Extract the (X, Y) coordinate from the center of the cell holding the provided text.  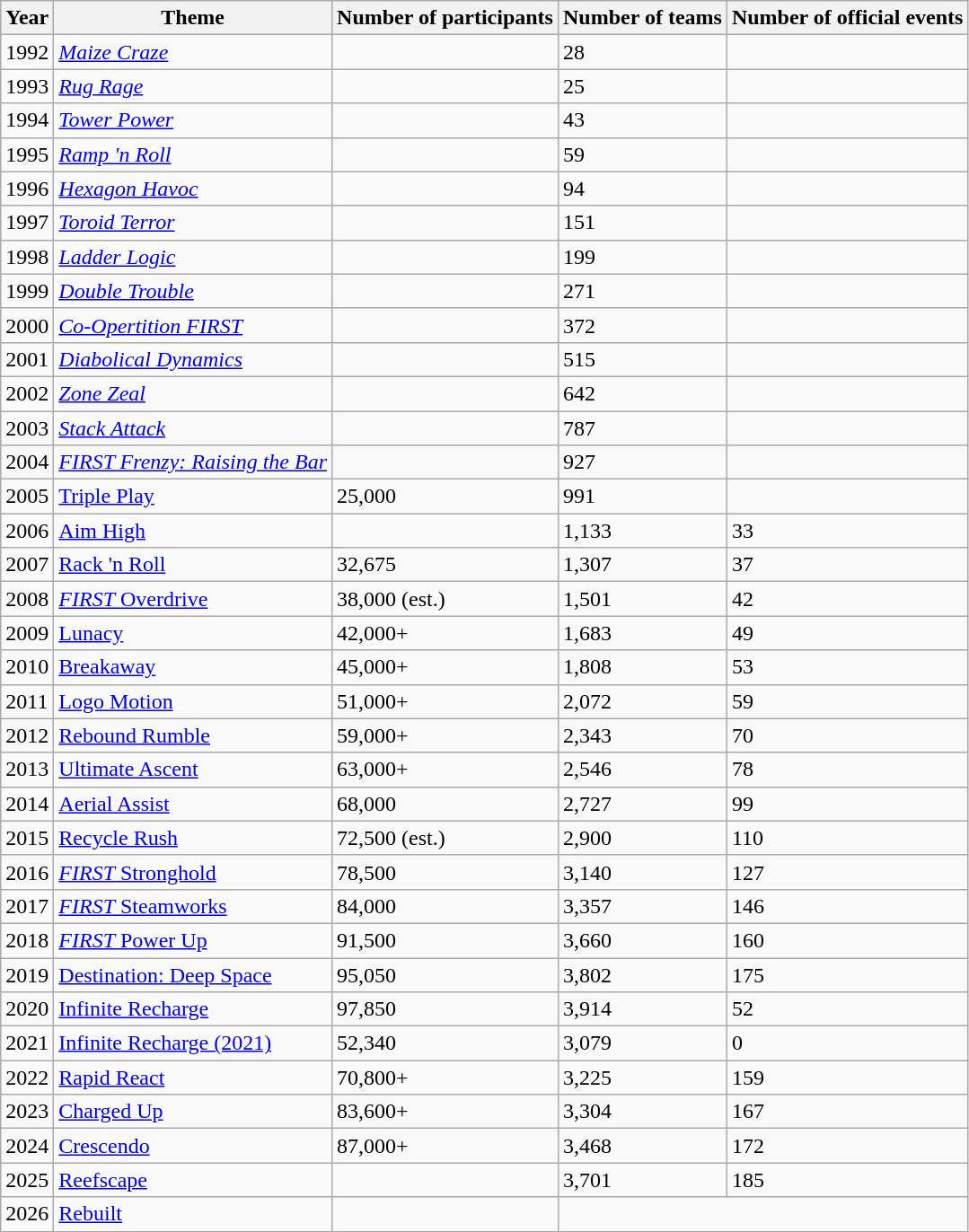
2008 (27, 599)
2002 (27, 393)
3,468 (642, 1146)
Double Trouble (193, 291)
Crescendo (193, 1146)
Rack 'n Roll (193, 565)
Aerial Assist (193, 804)
1998 (27, 257)
3,225 (642, 1078)
1,683 (642, 633)
FIRST Steamworks (193, 906)
1997 (27, 223)
2,727 (642, 804)
146 (848, 906)
3,701 (642, 1180)
2000 (27, 325)
87,000+ (445, 1146)
33 (848, 531)
Destination: Deep Space (193, 974)
91,500 (445, 940)
167 (848, 1112)
2,900 (642, 838)
Diabolical Dynamics (193, 359)
160 (848, 940)
Ultimate Ascent (193, 770)
1996 (27, 189)
271 (642, 291)
0 (848, 1043)
Ramp 'n Roll (193, 154)
372 (642, 325)
Aim High (193, 531)
FIRST Stronghold (193, 872)
FIRST Overdrive (193, 599)
2026 (27, 1214)
127 (848, 872)
1992 (27, 52)
2024 (27, 1146)
78,500 (445, 872)
37 (848, 565)
Infinite Recharge (193, 1009)
70 (848, 735)
2,546 (642, 770)
49 (848, 633)
Reefscape (193, 1180)
927 (642, 462)
172 (848, 1146)
1,307 (642, 565)
2005 (27, 497)
Theme (193, 18)
Co-Opertition FIRST (193, 325)
3,079 (642, 1043)
2007 (27, 565)
175 (848, 974)
Zone Zeal (193, 393)
FIRST Frenzy: Raising the Bar (193, 462)
787 (642, 428)
2006 (27, 531)
95,050 (445, 974)
2020 (27, 1009)
70,800+ (445, 1078)
42 (848, 599)
1995 (27, 154)
3,304 (642, 1112)
515 (642, 359)
2025 (27, 1180)
59,000+ (445, 735)
2010 (27, 667)
52 (848, 1009)
94 (642, 189)
2023 (27, 1112)
Number of teams (642, 18)
97,850 (445, 1009)
45,000+ (445, 667)
2009 (27, 633)
Maize Craze (193, 52)
Logo Motion (193, 701)
99 (848, 804)
32,675 (445, 565)
53 (848, 667)
Hexagon Havoc (193, 189)
2,072 (642, 701)
2018 (27, 940)
199 (642, 257)
2001 (27, 359)
Rug Rage (193, 86)
Triple Play (193, 497)
1999 (27, 291)
2019 (27, 974)
FIRST Power Up (193, 940)
159 (848, 1078)
84,000 (445, 906)
2015 (27, 838)
Number of participants (445, 18)
Breakaway (193, 667)
25,000 (445, 497)
Charged Up (193, 1112)
991 (642, 497)
2011 (27, 701)
68,000 (445, 804)
38,000 (est.) (445, 599)
Number of official events (848, 18)
Ladder Logic (193, 257)
42,000+ (445, 633)
Year (27, 18)
63,000+ (445, 770)
1993 (27, 86)
Infinite Recharge (2021) (193, 1043)
72,500 (est.) (445, 838)
3,802 (642, 974)
1,808 (642, 667)
1,133 (642, 531)
1,501 (642, 599)
Tower Power (193, 120)
2003 (27, 428)
2016 (27, 872)
2017 (27, 906)
185 (848, 1180)
Rebound Rumble (193, 735)
Rapid React (193, 1078)
Recycle Rush (193, 838)
43 (642, 120)
110 (848, 838)
2014 (27, 804)
3,914 (642, 1009)
Lunacy (193, 633)
2004 (27, 462)
3,357 (642, 906)
Stack Attack (193, 428)
52,340 (445, 1043)
2022 (27, 1078)
1994 (27, 120)
25 (642, 86)
51,000+ (445, 701)
2,343 (642, 735)
28 (642, 52)
78 (848, 770)
3,140 (642, 872)
Toroid Terror (193, 223)
151 (642, 223)
Rebuilt (193, 1214)
3,660 (642, 940)
2012 (27, 735)
2013 (27, 770)
2021 (27, 1043)
83,600+ (445, 1112)
642 (642, 393)
